Output the [X, Y] coordinate of the center of the cell containing the given text.  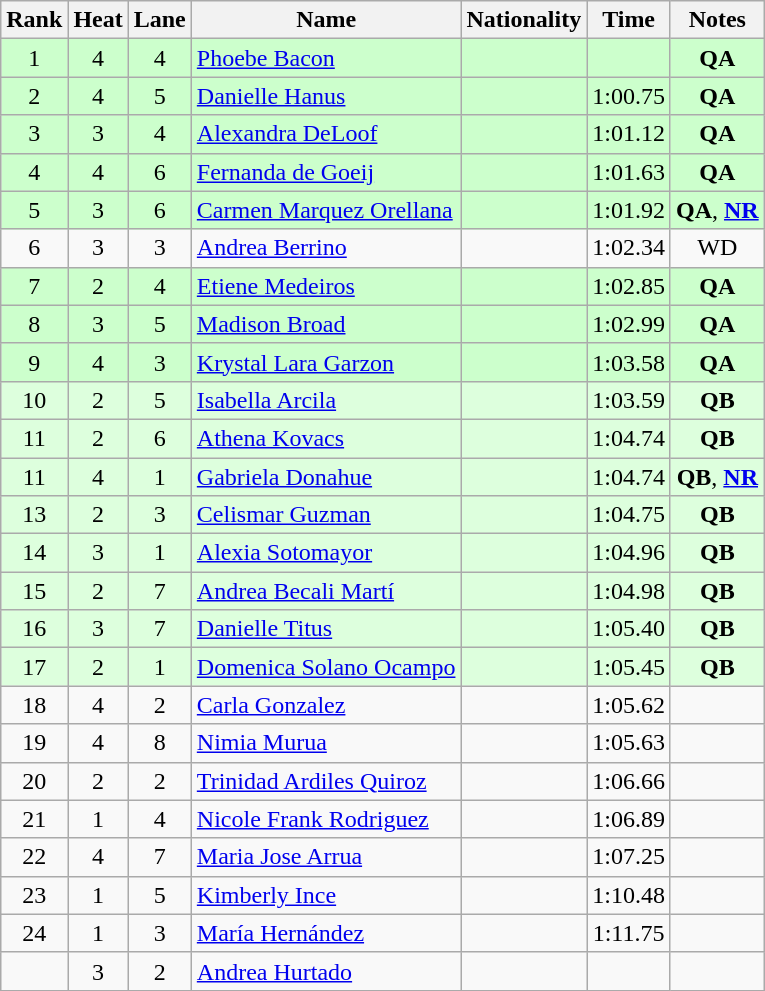
Athena Kovacs [326, 438]
Danielle Titus [326, 629]
18 [34, 705]
Trinidad Ardiles Quiroz [326, 781]
Notes [717, 20]
Name [326, 20]
Andrea Becali Martí [326, 591]
13 [34, 515]
1:04.98 [629, 591]
1:02.85 [629, 286]
23 [34, 895]
16 [34, 629]
Celismar Guzman [326, 515]
Nimia Murua [326, 743]
1:01.63 [629, 172]
1:03.58 [629, 362]
Isabella Arcila [326, 400]
Rank [34, 20]
Kimberly Ince [326, 895]
24 [34, 933]
QB, NR [717, 477]
1:02.34 [629, 248]
14 [34, 553]
19 [34, 743]
WD [717, 248]
15 [34, 591]
Carmen Marquez Orellana [326, 210]
20 [34, 781]
1:07.25 [629, 857]
1:01.92 [629, 210]
1:03.59 [629, 400]
10 [34, 400]
Time [629, 20]
1:11.75 [629, 933]
Danielle Hanus [326, 96]
1:06.89 [629, 819]
Maria Jose Arrua [326, 857]
Nationality [524, 20]
Alexia Sotomayor [326, 553]
1:01.12 [629, 134]
21 [34, 819]
Alexandra DeLoof [326, 134]
Heat [98, 20]
9 [34, 362]
Andrea Hurtado [326, 971]
1:05.45 [629, 667]
Gabriela Donahue [326, 477]
Etiene Medeiros [326, 286]
1:06.66 [629, 781]
1:05.63 [629, 743]
1:04.96 [629, 553]
Krystal Lara Garzon [326, 362]
1:05.40 [629, 629]
Phoebe Bacon [326, 58]
17 [34, 667]
1:00.75 [629, 96]
Fernanda de Goeij [326, 172]
María Hernández [326, 933]
Andrea Berrino [326, 248]
1:05.62 [629, 705]
Madison Broad [326, 324]
1:02.99 [629, 324]
Lane [160, 20]
Nicole Frank Rodriguez [326, 819]
1:10.48 [629, 895]
Domenica Solano Ocampo [326, 667]
Carla Gonzalez [326, 705]
22 [34, 857]
QA, NR [717, 210]
1:04.75 [629, 515]
